Search for the cell housing the specified text and yield its [x, y] center coordinate. 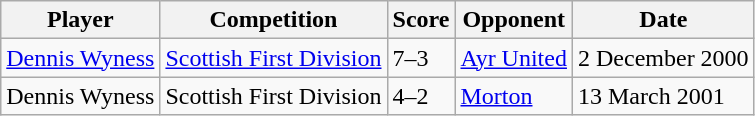
Ayr United [514, 58]
13 March 2001 [663, 96]
Competition [274, 20]
Player [80, 20]
Date [663, 20]
2 December 2000 [663, 58]
7–3 [421, 58]
Morton [514, 96]
4–2 [421, 96]
Opponent [514, 20]
Score [421, 20]
